Output the (X, Y) coordinate of the center of the cell containing the given text.  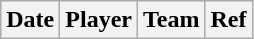
Team (171, 20)
Date (30, 20)
Ref (228, 20)
Player (99, 20)
